Find where the given text appears and provide that cell's center as [x, y] coordinate. 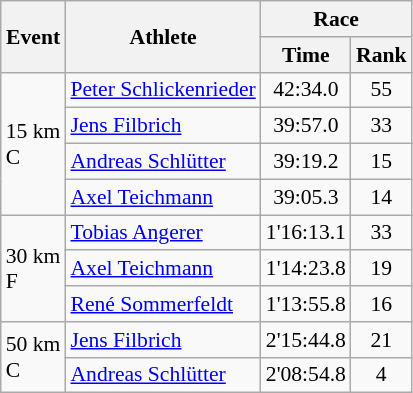
1'13:55.8 [306, 304]
Race [336, 19]
1'14:23.8 [306, 269]
2'15:44.8 [306, 340]
55 [382, 90]
2'08:54.8 [306, 375]
Peter Schlickenrieder [162, 90]
15 [382, 162]
39:05.3 [306, 197]
Tobias Angerer [162, 233]
Time [306, 55]
39:19.2 [306, 162]
Athlete [162, 36]
21 [382, 340]
Rank [382, 55]
4 [382, 375]
15 km C [34, 143]
René Sommerfeldt [162, 304]
16 [382, 304]
14 [382, 197]
1'16:13.1 [306, 233]
30 km F [34, 268]
Event [34, 36]
50 km C [34, 358]
39:57.0 [306, 126]
19 [382, 269]
42:34.0 [306, 90]
